Scan for the cell matching the given text and deliver its [x, y] coordinate at center. 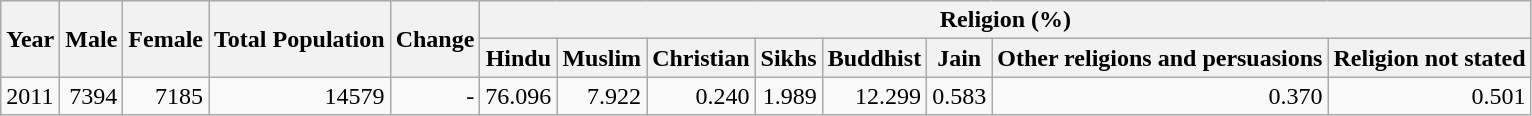
0.501 [1430, 96]
Religion (%) [1006, 20]
Hindu [518, 58]
Religion not stated [1430, 58]
Christian [701, 58]
Sikhs [788, 58]
0.583 [960, 96]
14579 [300, 96]
Muslim [602, 58]
Jain [960, 58]
76.096 [518, 96]
1.989 [788, 96]
Year [30, 39]
Total Population [300, 39]
7.922 [602, 96]
7185 [166, 96]
Buddhist [874, 58]
Female [166, 39]
Other religions and persuasions [1160, 58]
Male [92, 39]
12.299 [874, 96]
- [435, 96]
7394 [92, 96]
Change [435, 39]
0.240 [701, 96]
2011 [30, 96]
0.370 [1160, 96]
